Identify which cell holds the provided text, then report its (X, Y) central coordinate. 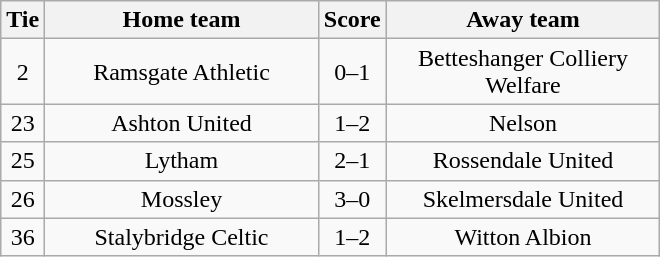
Nelson (523, 123)
Home team (182, 20)
Skelmersdale United (523, 199)
2–1 (352, 161)
36 (23, 237)
Rossendale United (523, 161)
Betteshanger Colliery Welfare (523, 72)
25 (23, 161)
3–0 (352, 199)
Stalybridge Celtic (182, 237)
26 (23, 199)
2 (23, 72)
Witton Albion (523, 237)
23 (23, 123)
Mossley (182, 199)
Ashton United (182, 123)
Away team (523, 20)
Lytham (182, 161)
Score (352, 20)
0–1 (352, 72)
Tie (23, 20)
Ramsgate Athletic (182, 72)
